Capture the cell that displays the provided text and extract its (x, y) central coordinate. 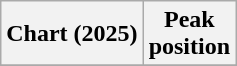
Peakposition (189, 34)
Chart (2025) (72, 34)
